Search for the cell housing the specified text and yield its [X, Y] center coordinate. 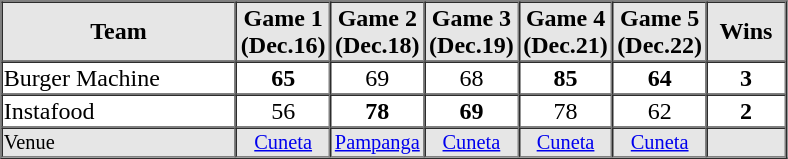
Team [118, 32]
65 [283, 78]
3 [746, 78]
Game 4 (Dec.21) [565, 32]
85 [565, 78]
Game 3 (Dec.19) [471, 32]
Venue [118, 143]
68 [471, 78]
Wins [746, 32]
Game 1 (Dec.16) [283, 32]
56 [283, 110]
Instafood [118, 110]
Pampanga [377, 143]
2 [746, 110]
Game 5 (Dec.22) [660, 32]
Burger Machine [118, 78]
62 [660, 110]
64 [660, 78]
Game 2 (Dec.18) [377, 32]
